Return [x, y] of the center of cell containing provided text 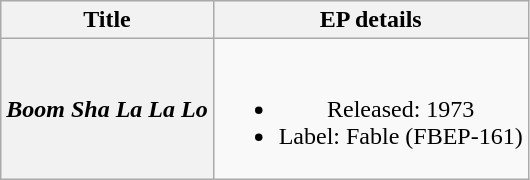
Boom Sha La La Lo [107, 109]
Title [107, 20]
Released: 1973Label: Fable (FBEP-161) [370, 109]
EP details [370, 20]
